Find where the given text appears and provide that cell's center as [X, Y] coordinate. 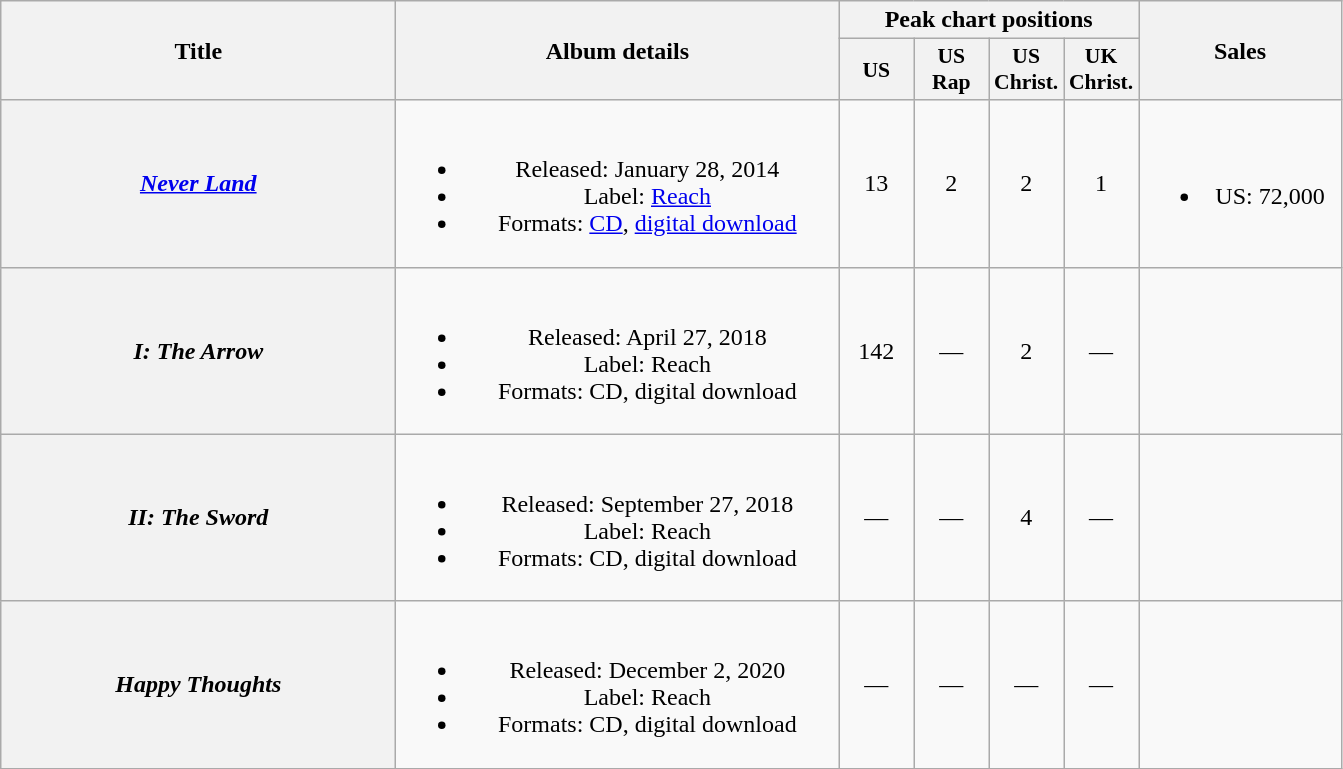
USRap [952, 70]
13 [876, 184]
US: 72,000 [1240, 184]
II: The Sword [198, 518]
Released: April 27, 2018Label: ReachFormats: CD, digital download [618, 350]
Happy Thoughts [198, 684]
1 [1102, 184]
UKChrist. [1102, 70]
Released: September 27, 2018Label: ReachFormats: CD, digital download [618, 518]
Title [198, 50]
Never Land [198, 184]
Album details [618, 50]
I: The Arrow [198, 350]
Peak chart positions [989, 20]
Released: December 2, 2020Label: ReachFormats: CD, digital download [618, 684]
142 [876, 350]
Sales [1240, 50]
US [876, 70]
USChrist. [1026, 70]
4 [1026, 518]
Released: January 28, 2014Label: ReachFormats: CD, digital download [618, 184]
